Output the (X, Y) coordinate of the center of the cell containing the given text.  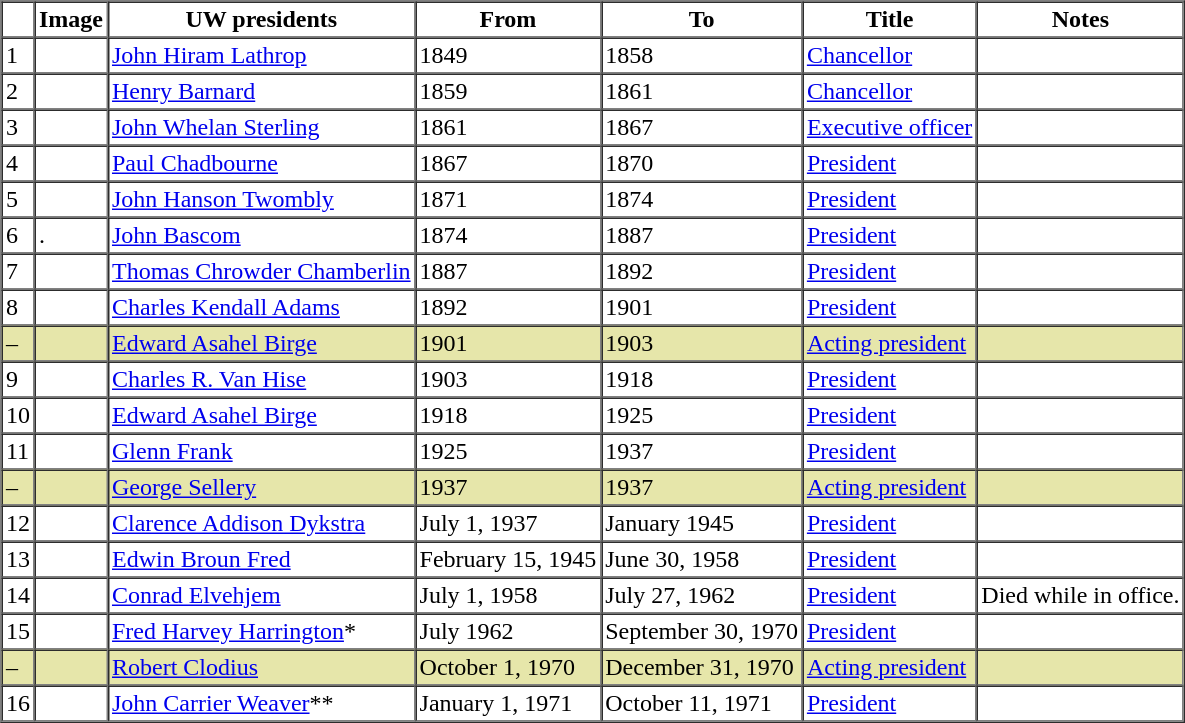
13 (18, 560)
Clarence Addison Dykstra (261, 524)
January 1, 1971 (508, 704)
Died while in office. (1080, 596)
John Hanson Twombly (261, 200)
. (70, 236)
John Carrier Weaver** (261, 704)
Title (889, 20)
January 1945 (702, 524)
Thomas Chrowder Chamberlin (261, 272)
Charles R. Van Hise (261, 380)
1870 (702, 164)
1 (18, 56)
February 15, 1945 (508, 560)
Edwin Broun Fred (261, 560)
1849 (508, 56)
9 (18, 380)
15 (18, 632)
1871 (508, 200)
To (702, 20)
Henry Barnard (261, 92)
Fred Harvey Harrington* (261, 632)
1858 (702, 56)
Conrad Elvehjem (261, 596)
John Whelan Sterling (261, 128)
Robert Clodius (261, 668)
Glenn Frank (261, 452)
4 (18, 164)
From (508, 20)
7 (18, 272)
6 (18, 236)
10 (18, 416)
12 (18, 524)
11 (18, 452)
1859 (508, 92)
Notes (1080, 20)
16 (18, 704)
John Hiram Lathrop (261, 56)
2 (18, 92)
October 11, 1971 (702, 704)
14 (18, 596)
July 1, 1958 (508, 596)
June 30, 1958 (702, 560)
3 (18, 128)
December 31, 1970 (702, 668)
July 1, 1937 (508, 524)
George Sellery (261, 488)
July 1962 (508, 632)
July 27, 1962 (702, 596)
Paul Chadbourne (261, 164)
8 (18, 308)
Executive officer (889, 128)
John Bascom (261, 236)
September 30, 1970 (702, 632)
October 1, 1970 (508, 668)
5 (18, 200)
Image (70, 20)
UW presidents (261, 20)
Charles Kendall Adams (261, 308)
